Find where the given text appears and provide that cell's center as [X, Y] coordinate. 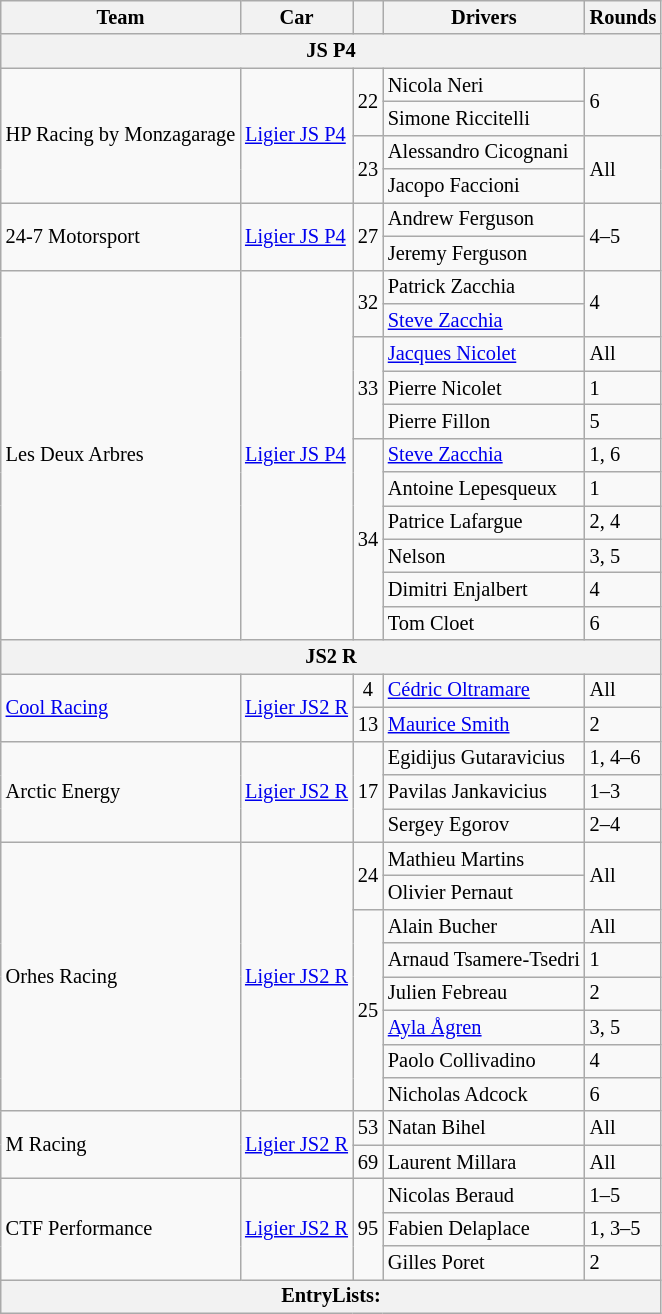
EntryLists: [331, 1296]
23 [368, 168]
JS P4 [331, 51]
Team [120, 17]
1, 3–5 [624, 1229]
Simone Riccitelli [484, 118]
Nicola Neri [484, 85]
4–5 [624, 236]
Car [296, 17]
95 [368, 1228]
Egidijus Gutaravicius [484, 758]
Jacopo Faccioni [484, 186]
34 [368, 539]
Jeremy Ferguson [484, 253]
Cool Racing [120, 706]
Fabien Delaplace [484, 1229]
1, 4–6 [624, 758]
5 [624, 421]
Tom Cloet [484, 623]
JS2 R [331, 657]
1–5 [624, 1195]
Laurent Millara [484, 1162]
Pierre Nicolet [484, 388]
Nelson [484, 556]
Drivers [484, 17]
1, 6 [624, 455]
Arctic Energy [120, 792]
Arnaud Tsamere-Tsedri [484, 960]
Sergey Egorov [484, 825]
Julien Febreau [484, 993]
Gilles Poret [484, 1263]
2–4 [624, 825]
22 [368, 102]
Jacques Nicolet [484, 354]
Pierre Fillon [484, 421]
69 [368, 1162]
Antoine Lepesqueux [484, 489]
Orhes Racing [120, 976]
CTF Performance [120, 1228]
HP Racing by Monzagarage [120, 136]
Andrew Ferguson [484, 219]
17 [368, 792]
Alain Bucher [484, 926]
24-7 Motorsport [120, 236]
Rounds [624, 17]
Nicholas Adcock [484, 1094]
33 [368, 388]
Paolo Collivadino [484, 1061]
Ayla Ågren [484, 1027]
Maurice Smith [484, 724]
Nicolas Beraud [484, 1195]
Alessandro Cicognani [484, 152]
13 [368, 724]
32 [368, 304]
Les Deux Arbres [120, 455]
2, 4 [624, 522]
Cédric Oltramare [484, 690]
25 [368, 1010]
53 [368, 1128]
Pavilas Jankavicius [484, 791]
Natan Bihel [484, 1128]
27 [368, 236]
Dimitri Enjalbert [484, 589]
Patrick Zacchia [484, 287]
Olivier Pernaut [484, 892]
1–3 [624, 791]
M Racing [120, 1144]
Patrice Lafargue [484, 522]
Mathieu Martins [484, 859]
24 [368, 876]
